Return (X, Y) of the center of cell containing provided text 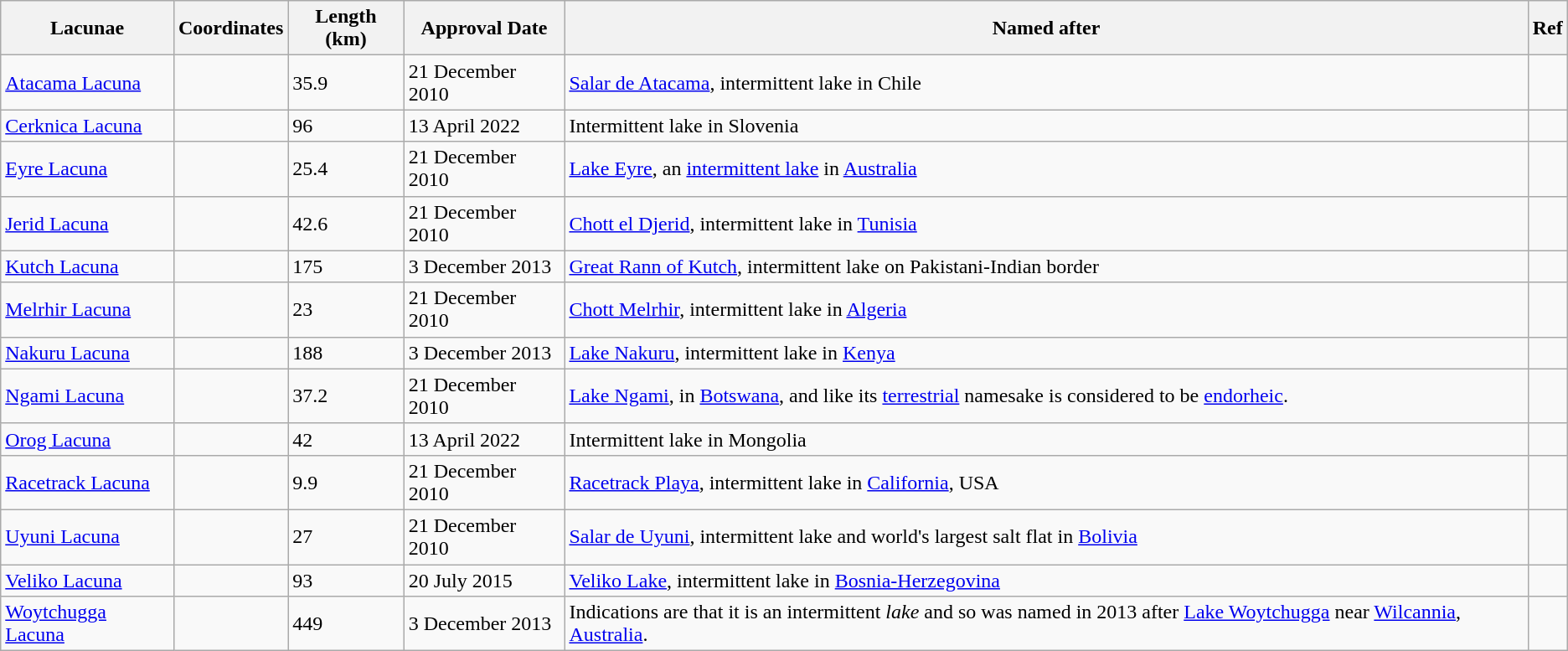
Veliko Lake, intermittent lake in Bosnia-Herzegovina (1046, 581)
Cerknica Lacuna (87, 126)
Coordinates (230, 28)
449 (346, 623)
96 (346, 126)
Lake Ngami, in Botswana, and like its terrestrial namesake is considered to be endorheic. (1046, 395)
Chott el Djerid, intermittent lake in Tunisia (1046, 223)
Ref (1548, 28)
Intermittent lake in Mongolia (1046, 439)
175 (346, 266)
Eyre Lacuna (87, 169)
Ngami Lacuna (87, 395)
Atacama Lacuna (87, 82)
Veliko Lacuna (87, 581)
Melrhir Lacuna (87, 310)
Woytchugga Lacuna (87, 623)
93 (346, 581)
9.9 (346, 483)
Lake Nakuru, intermittent lake in Kenya (1046, 353)
Jerid Lacuna (87, 223)
37.2 (346, 395)
Named after (1046, 28)
27 (346, 536)
20 July 2015 (484, 581)
Racetrack Lacuna (87, 483)
Lacunae (87, 28)
188 (346, 353)
42.6 (346, 223)
23 (346, 310)
Chott Melrhir, intermittent lake in Algeria (1046, 310)
Salar de Uyuni, intermittent lake and world's largest salt flat in Bolivia (1046, 536)
Nakuru Lacuna (87, 353)
Approval Date (484, 28)
Uyuni Lacuna (87, 536)
Kutch Lacuna (87, 266)
Intermittent lake in Slovenia (1046, 126)
42 (346, 439)
Racetrack Playa, intermittent lake in California, USA (1046, 483)
Lake Eyre, an intermittent lake in Australia (1046, 169)
35.9 (346, 82)
Length (km) (346, 28)
Indications are that it is an intermittent lake and so was named in 2013 after Lake Woytchugga near Wilcannia, Australia. (1046, 623)
25.4 (346, 169)
Salar de Atacama, intermittent lake in Chile (1046, 82)
Orog Lacuna (87, 439)
Great Rann of Kutch, intermittent lake on Pakistani-Indian border (1046, 266)
